Find where the given text appears and provide that cell's center as (x, y) coordinate. 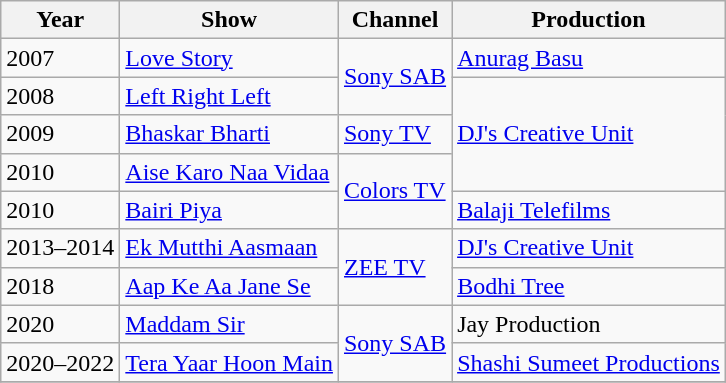
ZEE TV (394, 267)
Shashi Sumeet Productions (589, 362)
Left Right Left (230, 96)
Colors TV (394, 191)
Tera Yaar Hoon Main (230, 362)
2007 (60, 58)
Maddam Sir (230, 324)
Year (60, 20)
Ek Mutthi Aasmaan (230, 248)
2020–2022 (60, 362)
Channel (394, 20)
2008 (60, 96)
Jay Production (589, 324)
2020 (60, 324)
2009 (60, 134)
Sony TV (394, 134)
Bhaskar Bharti (230, 134)
2018 (60, 286)
Love Story (230, 58)
Aap Ke Aa Jane Se (230, 286)
Production (589, 20)
Show (230, 20)
Anurag Basu (589, 58)
Aise Karo Naa Vidaa (230, 172)
2013–2014 (60, 248)
Balaji Telefilms (589, 210)
Bairi Piya (230, 210)
Bodhi Tree (589, 286)
